Pinpoint the cell where the given text exists, returning its (x, y) midpoint coordinate. 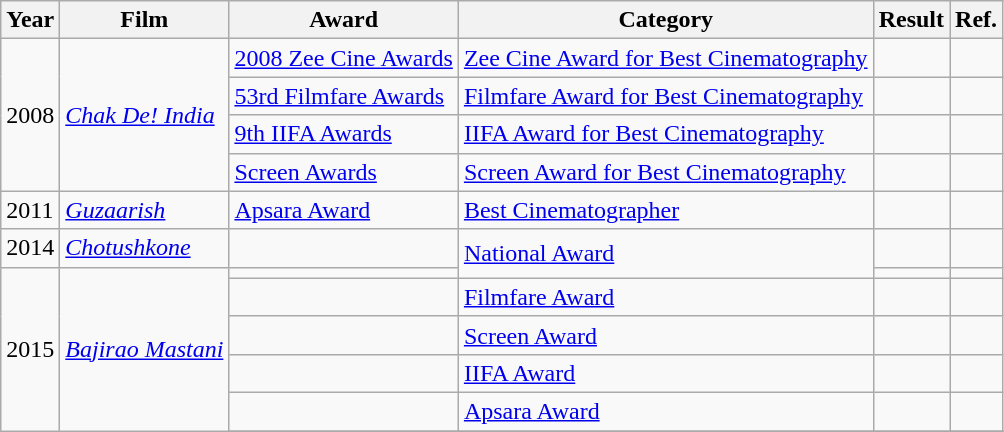
9th IIFA Awards (344, 134)
IIFA Award for Best Cinematography (666, 134)
Best Cinematographer (666, 210)
Screen Awards (344, 172)
Bajirao Mastani (144, 348)
Guzaarish (144, 210)
2008 Zee Cine Awards (344, 58)
Zee Cine Award for Best Cinematography (666, 58)
Chotushkone (144, 248)
Filmfare Award (666, 297)
Filmfare Award for Best Cinematography (666, 96)
53rd Filmfare Awards (344, 96)
Screen Award (666, 335)
Award (344, 20)
Result (911, 20)
Ref. (976, 20)
Category (666, 20)
2015 (30, 348)
2014 (30, 248)
2008 (30, 115)
Film (144, 20)
Screen Award for Best Cinematography (666, 172)
Chak De! India (144, 115)
Year (30, 20)
2011 (30, 210)
IIFA Award (666, 373)
National Award (666, 254)
